For the text-containing cell, return its midpoint in [x, y] coordinate format. 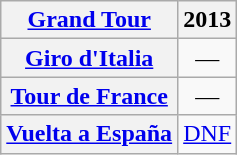
Grand Tour [90, 20]
Vuelta a España [90, 134]
DNF [208, 134]
2013 [208, 20]
Tour de France [90, 96]
Giro d'Italia [90, 58]
